For the text-containing cell, return its midpoint in (X, Y) coordinate format. 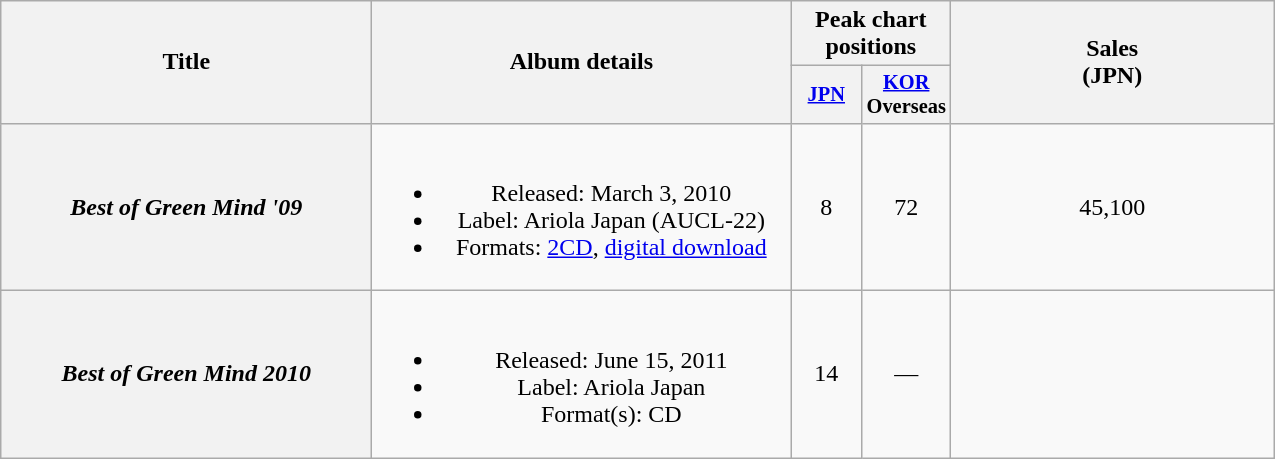
JPN (826, 95)
Released: June 15, 2011Label: Ariola JapanFormat(s): CD (582, 374)
Released: March 3, 2010Label: Ariola Japan (AUCL-22)Formats: 2CD, digital download (582, 206)
— (906, 374)
KOROverseas (906, 95)
45,100 (1112, 206)
Best of Green Mind 2010 (186, 374)
72 (906, 206)
14 (826, 374)
Album details (582, 62)
8 (826, 206)
Sales(JPN) (1112, 62)
Title (186, 62)
Peak chart positions (871, 34)
Best of Green Mind '09 (186, 206)
